From the cell containing the given text, extract its center point as [X, Y] coordinate. 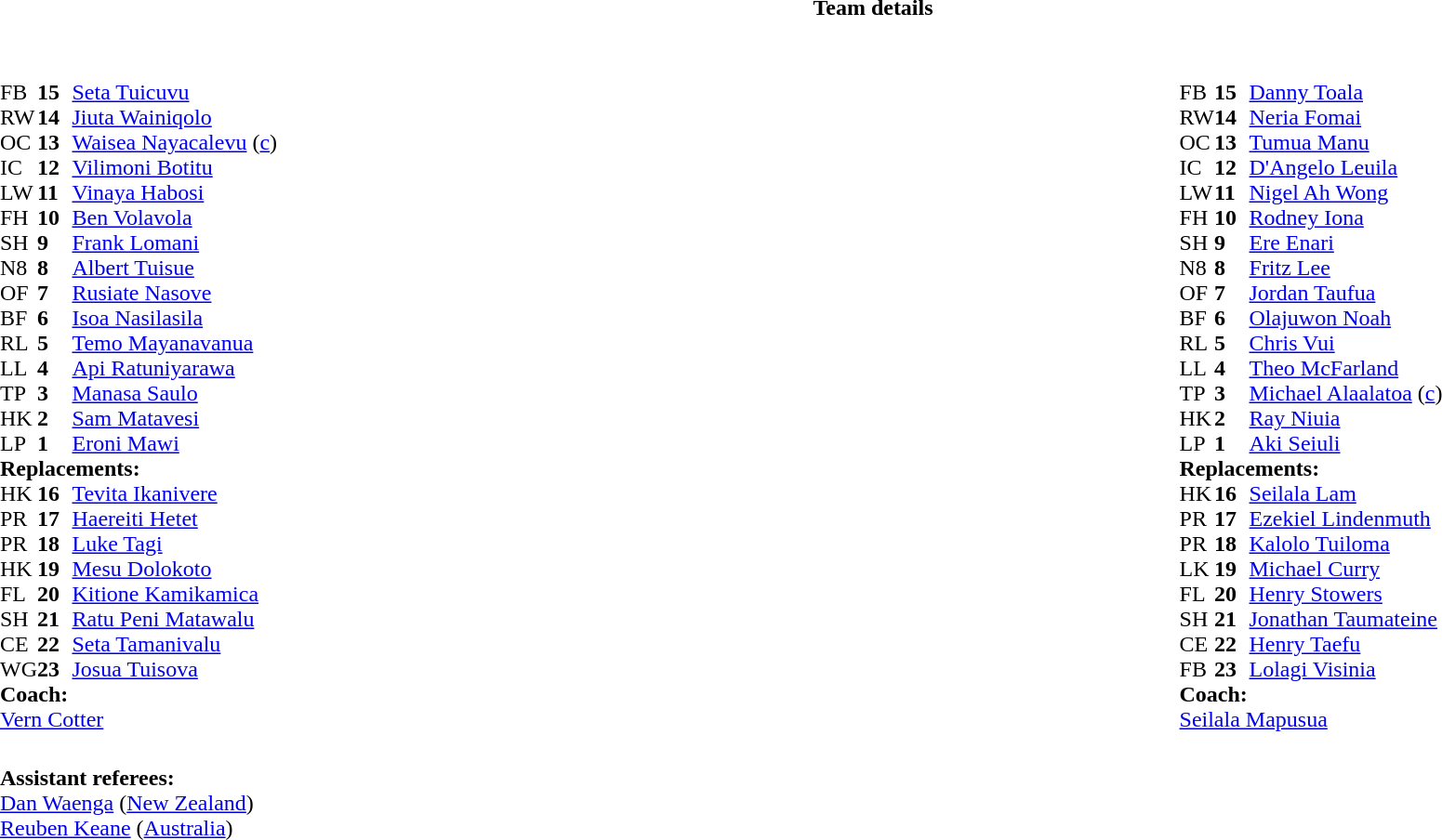
Haereiti Hetet [175, 518]
Coach: [139, 695]
Vinaya Habosi [175, 193]
Sam Matavesi [175, 418]
Waisea Nayacalevu (c) [175, 143]
Tevita Ikanivere [175, 494]
Manasa Saulo [175, 394]
Ben Volavola [175, 217]
Seta Tuicuvu [175, 93]
Jiuta Wainiqolo [175, 117]
Kitione Kamikamica [175, 595]
Albert Tuisue [175, 268]
Eroni Mawi [175, 444]
Rusiate Nasove [175, 294]
Ratu Peni Matawalu [175, 619]
Josua Tuisova [175, 669]
WG [19, 669]
Isoa Nasilasila [175, 318]
Frank Lomani [175, 243]
LK [1197, 569]
Api Ratuniyarawa [175, 368]
Vilimoni Botitu [175, 167]
Luke Tagi [175, 545]
Seta Tamanivalu [175, 645]
Vern Cotter [139, 719]
Temo Mayanavanua [175, 344]
Replacements: [139, 468]
Mesu Dolokoto [175, 569]
